Pinpoint the cell where the given text exists, returning its [X, Y] midpoint coordinate. 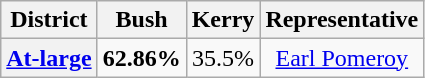
Earl Pomeroy [342, 58]
Representative [342, 20]
Kerry [223, 20]
At-large [49, 58]
62.86% [142, 58]
Bush [142, 20]
35.5% [223, 58]
District [49, 20]
